Find where the given text appears and provide that cell's center as (x, y) coordinate. 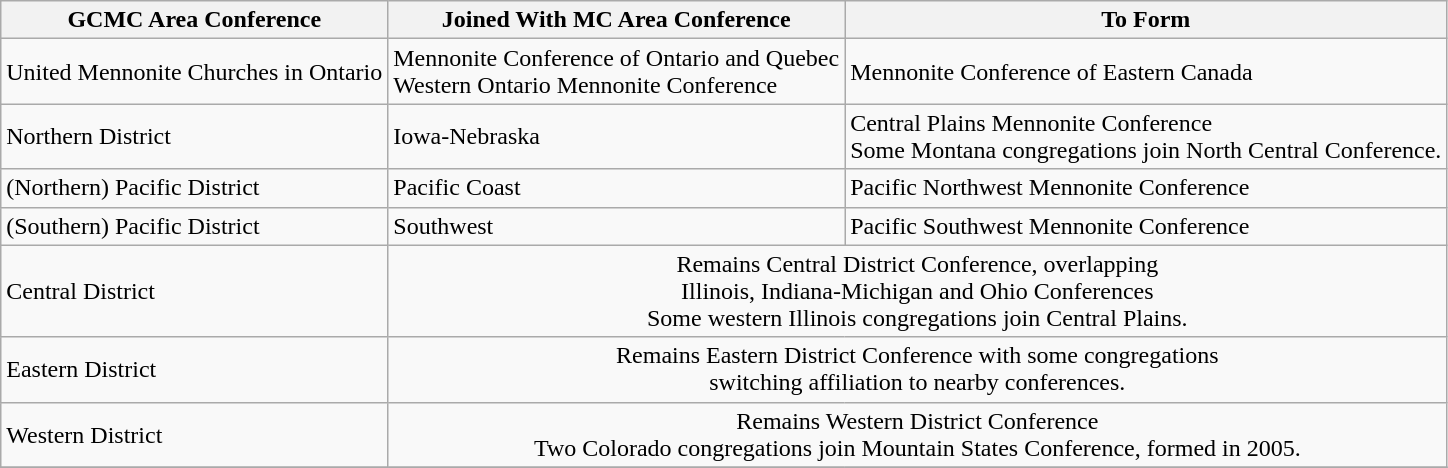
(Southern) Pacific District (194, 226)
Eastern District (194, 370)
Mennonite Conference of Ontario and QuebecWestern Ontario Mennonite Conference (616, 72)
Remains Eastern District Conference with some congregationsswitching affiliation to nearby conferences. (918, 370)
Southwest (616, 226)
Pacific Northwest Mennonite Conference (1146, 188)
Central District (194, 291)
Western District (194, 434)
To Form (1146, 20)
Northern District (194, 136)
Mennonite Conference of Eastern Canada (1146, 72)
Pacific Coast (616, 188)
(Northern) Pacific District (194, 188)
Joined With MC Area Conference (616, 20)
GCMC Area Conference (194, 20)
Remains Western District ConferenceTwo Colorado congregations join Mountain States Conference, formed in 2005. (918, 434)
United Mennonite Churches in Ontario (194, 72)
Pacific Southwest Mennonite Conference (1146, 226)
Central Plains Mennonite ConferenceSome Montana congregations join North Central Conference. (1146, 136)
Iowa-Nebraska (616, 136)
